Extract the [X, Y] coordinate from the center of the cell holding the provided text.  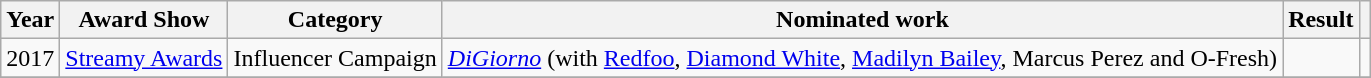
2017 [30, 58]
Influencer Campaign [335, 58]
Result [1321, 20]
Streamy Awards [144, 58]
Nominated work [862, 20]
Category [335, 20]
Year [30, 20]
DiGiorno (with Redfoo, Diamond White, Madilyn Bailey, Marcus Perez and O-Fresh) [862, 58]
Award Show [144, 20]
